Provide the (x, y) coordinate of the cell's center where the given text is located.  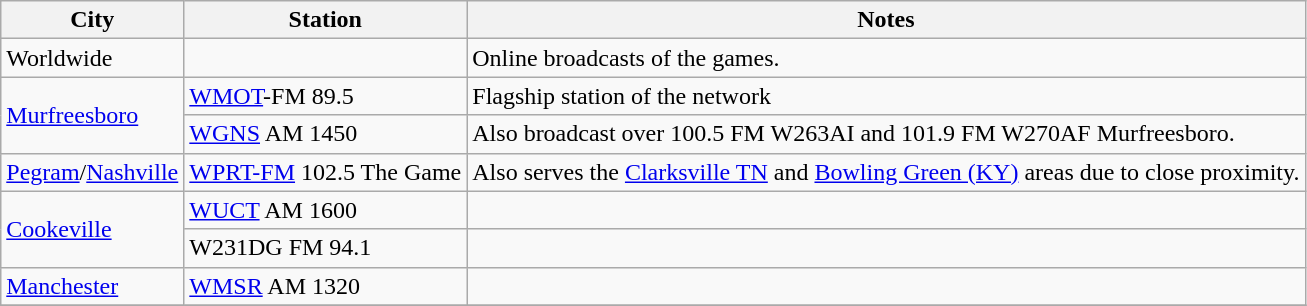
Also broadcast over 100.5 FM W263AI and 101.9 FM W270AF Murfreesboro. (886, 134)
Cookeville (92, 229)
Murfreesboro (92, 115)
W231DG FM 94.1 (326, 248)
WUCT AM 1600 (326, 210)
City (92, 20)
Flagship station of the network (886, 96)
WMOT-FM 89.5 (326, 96)
Notes (886, 20)
Station (326, 20)
Online broadcasts of the games. (886, 58)
WPRT-FM 102.5 The Game (326, 172)
WMSR AM 1320 (326, 286)
WGNS AM 1450 (326, 134)
Also serves the Clarksville TN and Bowling Green (KY) areas due to close proximity. (886, 172)
Worldwide (92, 58)
Manchester (92, 286)
Pegram/Nashville (92, 172)
